Output the (x, y) coordinate of the center of the cell containing the given text.  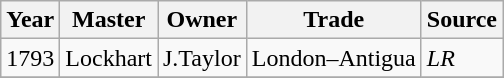
Trade (334, 20)
Master (109, 20)
Source (462, 20)
J.Taylor (202, 58)
LR (462, 58)
1793 (30, 58)
London–Antigua (334, 58)
Year (30, 20)
Owner (202, 20)
Lockhart (109, 58)
